Find where the given text appears and provide that cell's center as [X, Y] coordinate. 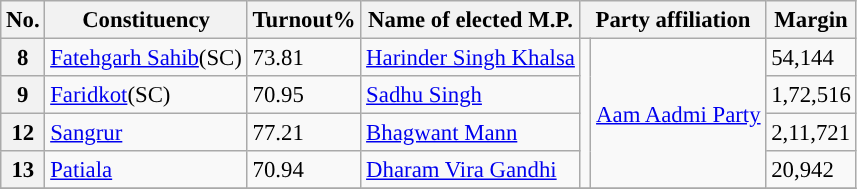
Dharam Vira Gandhi [470, 170]
Bhagwant Mann [470, 133]
1,72,516 [811, 95]
Harinder Singh Khalsa [470, 58]
73.81 [304, 58]
8 [23, 58]
2,11,721 [811, 133]
77.21 [304, 133]
Turnout% [304, 20]
Party affiliation [673, 20]
Sangrur [146, 133]
9 [23, 95]
Patiala [146, 170]
12 [23, 133]
Faridkot(SC) [146, 95]
20,942 [811, 170]
Constituency [146, 20]
Fatehgarh Sahib(SC) [146, 58]
Margin [811, 20]
Aam Aadmi Party [678, 114]
54,144 [811, 58]
No. [23, 20]
70.94 [304, 170]
Sadhu Singh [470, 95]
13 [23, 170]
Name of elected M.P. [470, 20]
70.95 [304, 95]
